Provide the (x, y) coordinate of the cell's center where the given text is located.  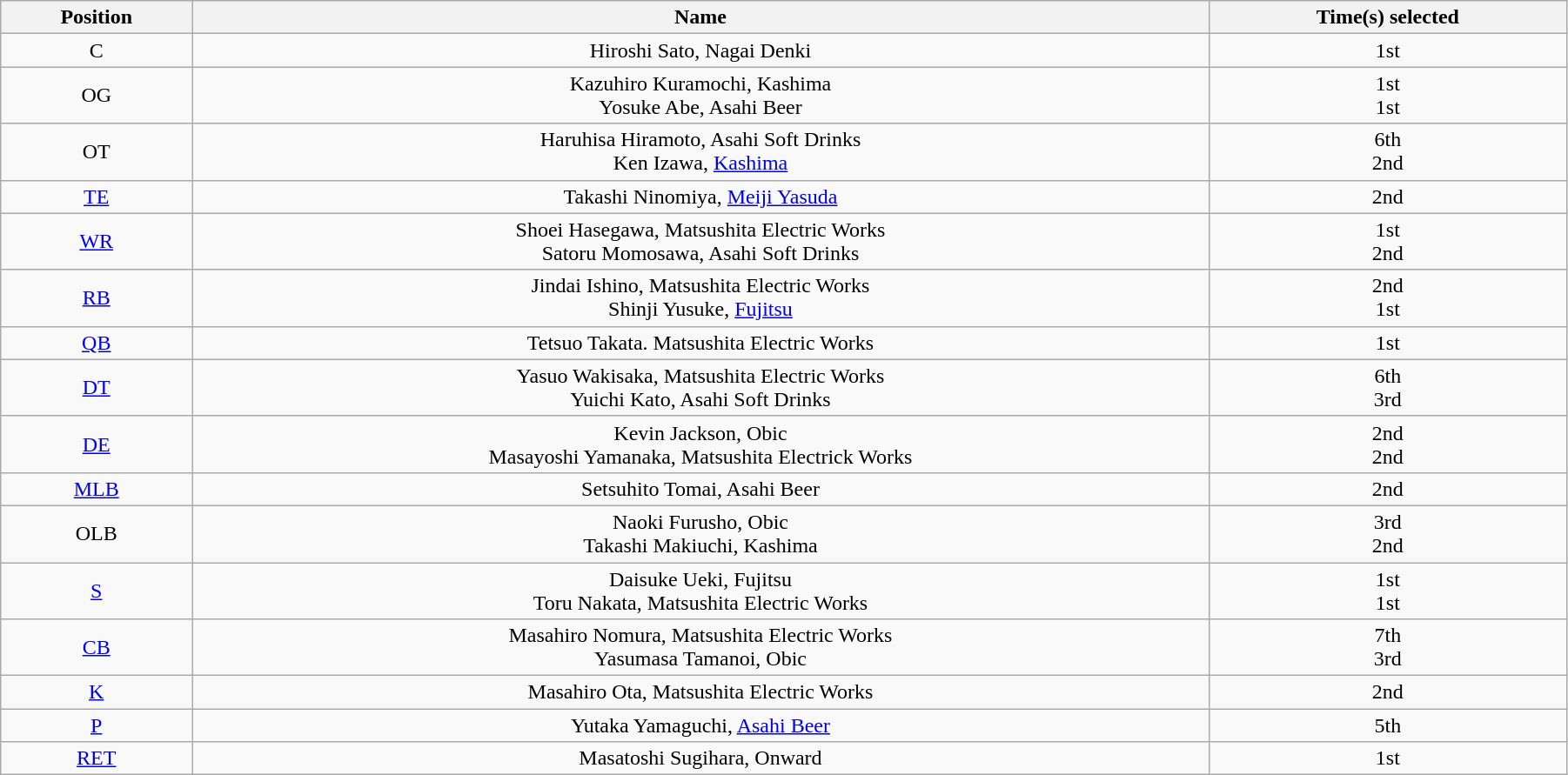
Kevin Jackson, ObicMasayoshi Yamanaka, Matsushita Electrick Works (700, 444)
Tetsuo Takata. Matsushita Electric Works (700, 343)
2nd1st (1387, 297)
QB (97, 343)
Shoei Hasegawa, Matsushita Electric WorksSatoru Momosawa, Asahi Soft Drinks (700, 242)
6th2nd (1387, 151)
7th3rd (1387, 647)
Jindai Ishino, Matsushita Electric WorksShinji Yusuke, Fujitsu (700, 297)
OT (97, 151)
P (97, 725)
Masatoshi Sugihara, Onward (700, 758)
OG (97, 96)
C (97, 50)
TE (97, 197)
Takashi Ninomiya, Meiji Yasuda (700, 197)
OLB (97, 534)
RET (97, 758)
Setsuhito Tomai, Asahi Beer (700, 489)
S (97, 590)
K (97, 692)
CB (97, 647)
Yutaka Yamaguchi, Asahi Beer (700, 725)
RB (97, 297)
2nd2nd (1387, 444)
Name (700, 17)
5th (1387, 725)
DE (97, 444)
Time(s) selected (1387, 17)
6th3rd (1387, 388)
1st2nd (1387, 242)
Hiroshi Sato, Nagai Denki (700, 50)
Yasuo Wakisaka, Matsushita Electric WorksYuichi Kato, Asahi Soft Drinks (700, 388)
3rd2nd (1387, 534)
Daisuke Ueki, FujitsuToru Nakata, Matsushita Electric Works (700, 590)
MLB (97, 489)
DT (97, 388)
Masahiro Nomura, Matsushita Electric WorksYasumasa Tamanoi, Obic (700, 647)
Naoki Furusho, ObicTakashi Makiuchi, Kashima (700, 534)
WR (97, 242)
Kazuhiro Kuramochi, KashimaYosuke Abe, Asahi Beer (700, 96)
Position (97, 17)
Masahiro Ota, Matsushita Electric Works (700, 692)
Haruhisa Hiramoto, Asahi Soft DrinksKen Izawa, Kashima (700, 151)
